Locate the cell with the specified text and output its [X, Y] center coordinate. 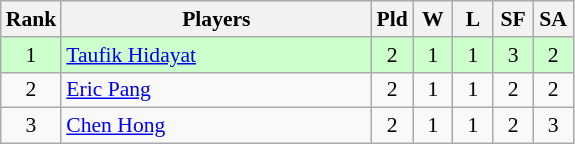
W [433, 19]
Players [216, 19]
Eric Pang [216, 90]
Chen Hong [216, 126]
L [473, 19]
SF [513, 19]
SA [553, 19]
Rank [32, 19]
Taufik Hidayat [216, 55]
Pld [392, 19]
